Output the (X, Y) coordinate of the center of the cell containing the given text.  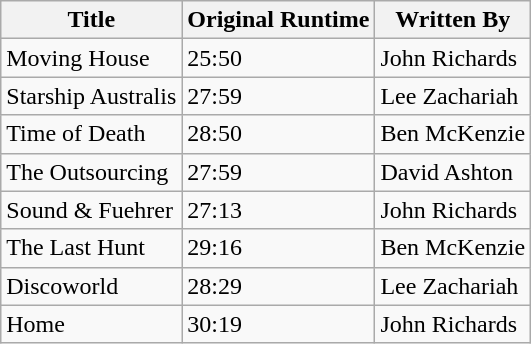
The Last Hunt (92, 248)
Sound & Fuehrer (92, 210)
Starship Australis (92, 96)
Title (92, 20)
The Outsourcing (92, 172)
Moving House (92, 58)
28:29 (278, 286)
27:13 (278, 210)
Time of Death (92, 134)
Original Runtime (278, 20)
28:50 (278, 134)
David Ashton (453, 172)
Home (92, 324)
25:50 (278, 58)
30:19 (278, 324)
Written By (453, 20)
29:16 (278, 248)
Discoworld (92, 286)
